For the text-containing cell, return its midpoint in (x, y) coordinate format. 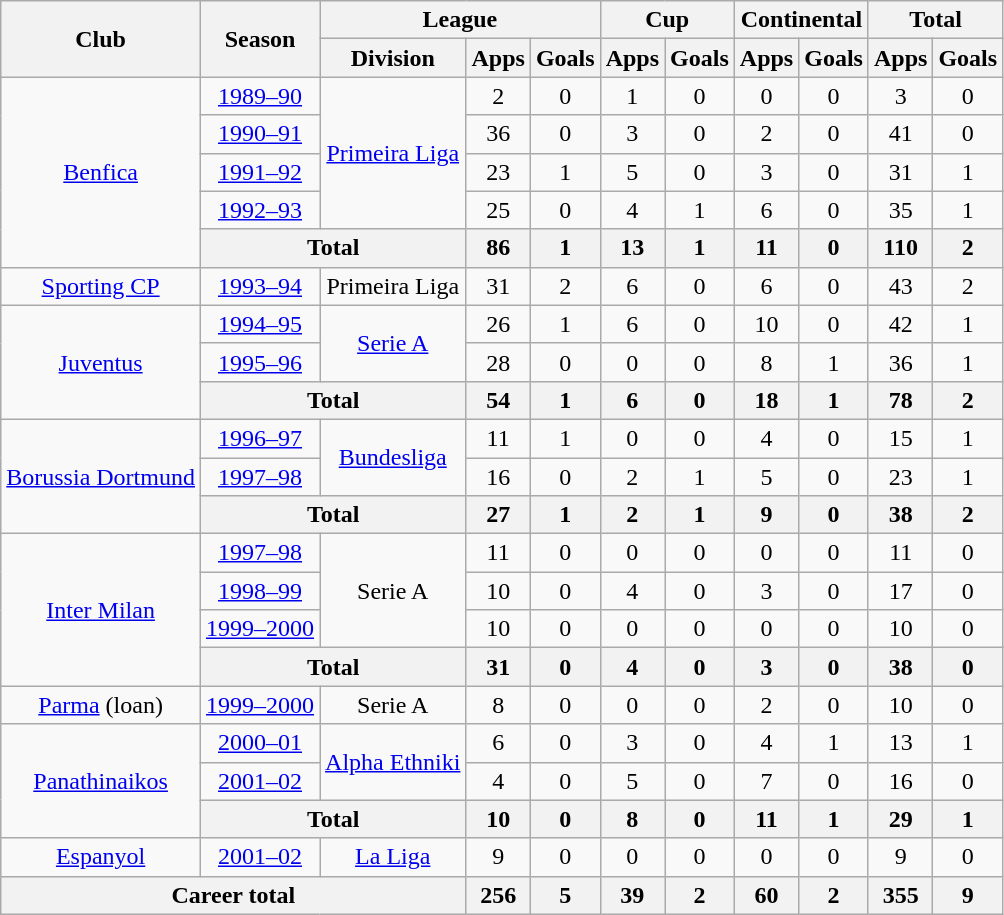
26 (498, 324)
Continental (801, 20)
League (460, 20)
Parma (loan) (101, 705)
35 (900, 210)
25 (498, 210)
Sporting CP (101, 286)
1995–96 (260, 362)
Juventus (101, 362)
17 (900, 591)
110 (900, 248)
86 (498, 248)
Panathinaikos (101, 781)
43 (900, 286)
256 (498, 895)
1990–91 (260, 134)
1993–94 (260, 286)
2000–01 (260, 743)
27 (498, 515)
54 (498, 400)
42 (900, 324)
1989–90 (260, 96)
18 (766, 400)
Bundesliga (393, 457)
1991–92 (260, 172)
La Liga (393, 857)
Alpha Ethniki (393, 762)
Career total (234, 895)
78 (900, 400)
1996–97 (260, 438)
41 (900, 134)
Cup (667, 20)
Espanyol (101, 857)
29 (900, 819)
Season (260, 39)
Division (393, 58)
1994–95 (260, 324)
1992–93 (260, 210)
39 (632, 895)
60 (766, 895)
Borussia Dortmund (101, 476)
Inter Milan (101, 610)
28 (498, 362)
15 (900, 438)
1998–99 (260, 591)
7 (766, 781)
Club (101, 39)
355 (900, 895)
Benfica (101, 172)
